Extract the (x, y) coordinate from the center of the cell holding the provided text.  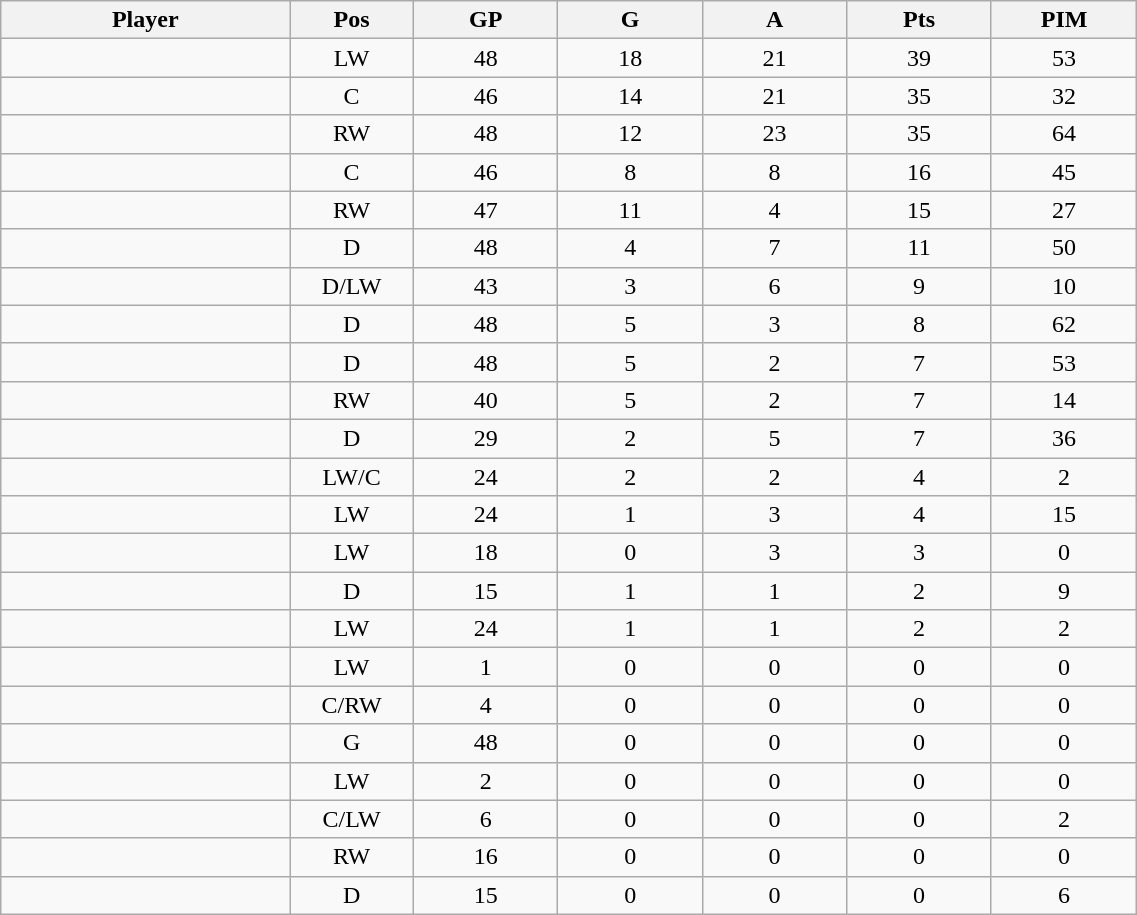
Player (146, 20)
64 (1064, 134)
36 (1064, 438)
27 (1064, 210)
43 (485, 286)
40 (485, 400)
50 (1064, 248)
32 (1064, 96)
39 (919, 58)
10 (1064, 286)
LW/C (352, 477)
47 (485, 210)
23 (774, 134)
Pts (919, 20)
29 (485, 438)
A (774, 20)
C/LW (352, 819)
GP (485, 20)
12 (630, 134)
D/LW (352, 286)
62 (1064, 324)
PIM (1064, 20)
C/RW (352, 705)
Pos (352, 20)
45 (1064, 172)
